Provide the (x, y) coordinate of the cell's center where the given text is located.  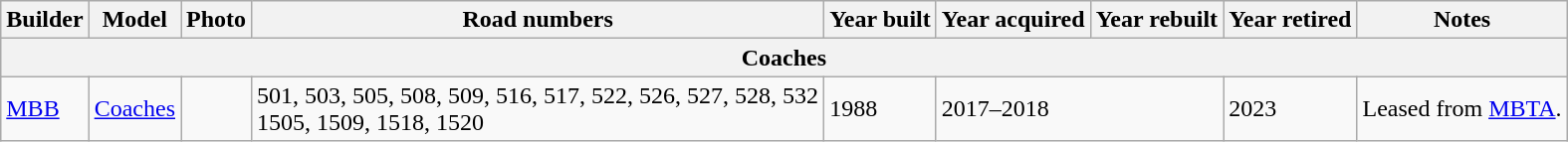
MBB (45, 109)
Year acquired (1013, 20)
Year retired (1290, 20)
Year rebuilt (1157, 20)
Notes (1461, 20)
Year built (880, 20)
Leased from MBTA. (1461, 109)
1988 (880, 109)
Model (134, 20)
Photo (217, 20)
Road numbers (538, 20)
501, 503, 505, 508, 509, 516, 517, 522, 526, 527, 528, 532 1505, 1509, 1518, 1520 (538, 109)
2023 (1290, 109)
2017–2018 (1079, 109)
Builder (45, 20)
